Locate the cell with the specified text and output its [X, Y] center coordinate. 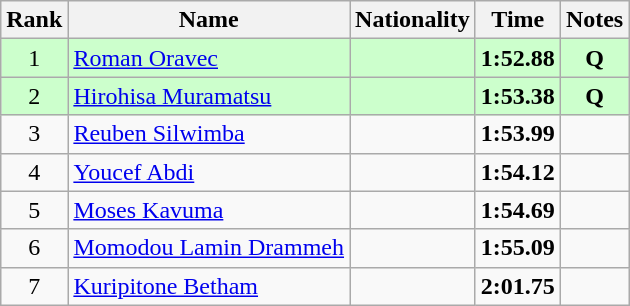
Moses Kavuma [209, 210]
1:53.99 [518, 134]
2:01.75 [518, 286]
6 [34, 248]
1 [34, 58]
Nationality [413, 20]
5 [34, 210]
Rank [34, 20]
1:55.09 [518, 248]
3 [34, 134]
2 [34, 96]
1:52.88 [518, 58]
1:54.12 [518, 172]
Time [518, 20]
Reuben Silwimba [209, 134]
Roman Oravec [209, 58]
7 [34, 286]
Name [209, 20]
Kuripitone Betham [209, 286]
4 [34, 172]
1:53.38 [518, 96]
Notes [594, 20]
Youcef Abdi [209, 172]
Momodou Lamin Drammeh [209, 248]
1:54.69 [518, 210]
Hirohisa Muramatsu [209, 96]
